Determine the [X, Y] coordinate at the center of the cell enclosing the given text.  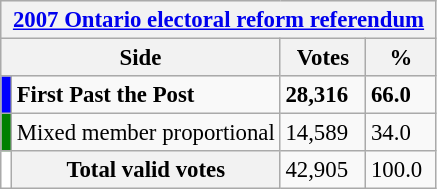
Side [140, 58]
34.0 [402, 133]
2007 Ontario electoral reform referendum [219, 20]
42,905 [323, 170]
28,316 [323, 95]
100.0 [402, 170]
Votes [323, 58]
First Past the Post [146, 95]
14,589 [323, 133]
66.0 [402, 95]
Total valid votes [146, 170]
Mixed member proportional [146, 133]
% [402, 58]
